Scan for the cell matching the given text and deliver its [X, Y] coordinate at center. 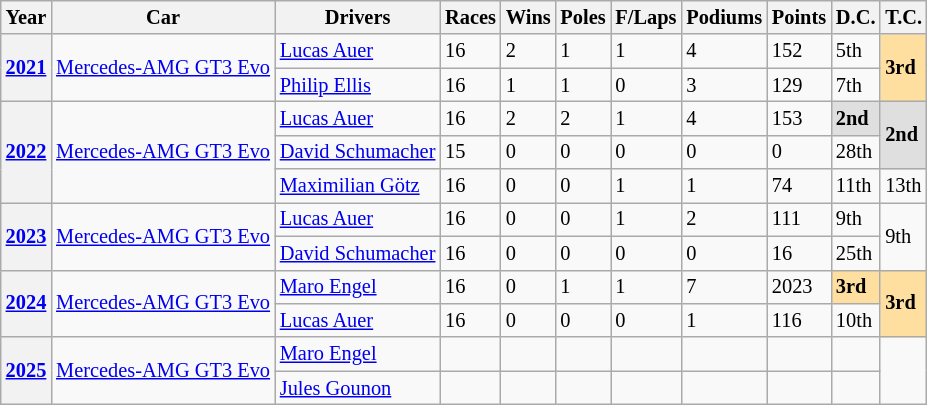
116 [799, 320]
D.C. [856, 17]
28th [856, 152]
111 [799, 219]
5th [856, 51]
Year [26, 17]
2024 [26, 304]
T.C. [904, 17]
152 [799, 51]
25th [856, 253]
11th [856, 186]
Points [799, 17]
Podiums [724, 17]
2022 [26, 152]
Philip Ellis [358, 85]
Jules Gounon [358, 388]
10th [856, 320]
Maximilian Götz [358, 186]
Drivers [358, 17]
7 [724, 287]
2021 [26, 68]
3 [724, 85]
153 [799, 118]
7th [856, 85]
2025 [26, 370]
74 [799, 186]
13th [904, 186]
Car [163, 17]
F/Laps [646, 17]
15 [470, 152]
Wins [528, 17]
Races [470, 17]
Poles [584, 17]
129 [799, 85]
